Capture the cell that displays the provided text and extract its (x, y) central coordinate. 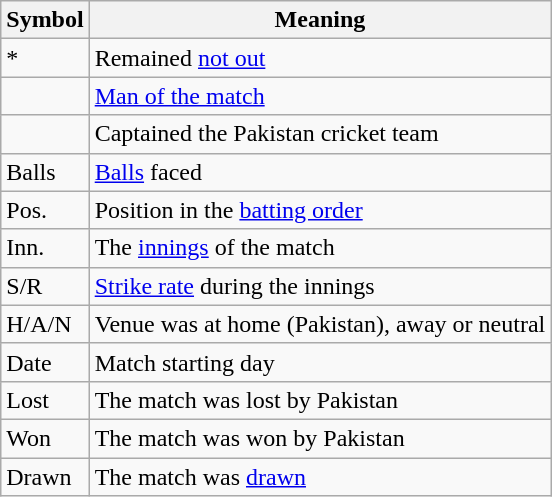
Match starting day (320, 362)
Man of the match (320, 96)
Pos. (45, 210)
Venue was at home (Pakistan), away or neutral (320, 324)
Strike rate during the innings (320, 286)
Symbol (45, 20)
Drawn (45, 477)
Date (45, 362)
Position in the batting order (320, 210)
Meaning (320, 20)
S/R (45, 286)
* (45, 58)
The match was lost by Pakistan (320, 400)
Balls faced (320, 172)
Inn. (45, 248)
The match was won by Pakistan (320, 438)
Captained the Pakistan cricket team (320, 134)
The match was drawn (320, 477)
Balls (45, 172)
Won (45, 438)
Lost (45, 400)
H/A/N (45, 324)
The innings of the match (320, 248)
Remained not out (320, 58)
